Locate the cell with the specified text and output its [X, Y] center coordinate. 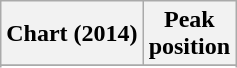
Peakposition [189, 34]
Chart (2014) [72, 34]
